Detect which cell encompasses the target text, then output its [X, Y] center coordinate. 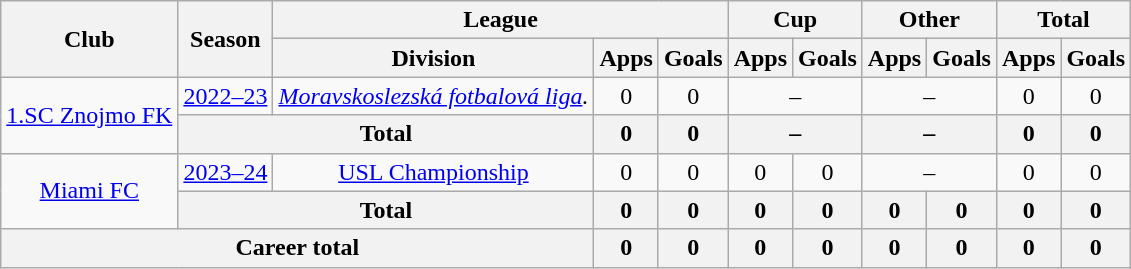
Cup [795, 20]
Other [929, 20]
Division [434, 58]
2022–23 [226, 96]
1.SC Znojmo FK [90, 115]
Season [226, 39]
USL Championship [434, 172]
2023–24 [226, 172]
Club [90, 39]
League [500, 20]
Miami FC [90, 191]
Moravskoslezská fotbalová liga. [434, 96]
Career total [298, 248]
